For the text-containing cell, return its midpoint in [X, Y] coordinate format. 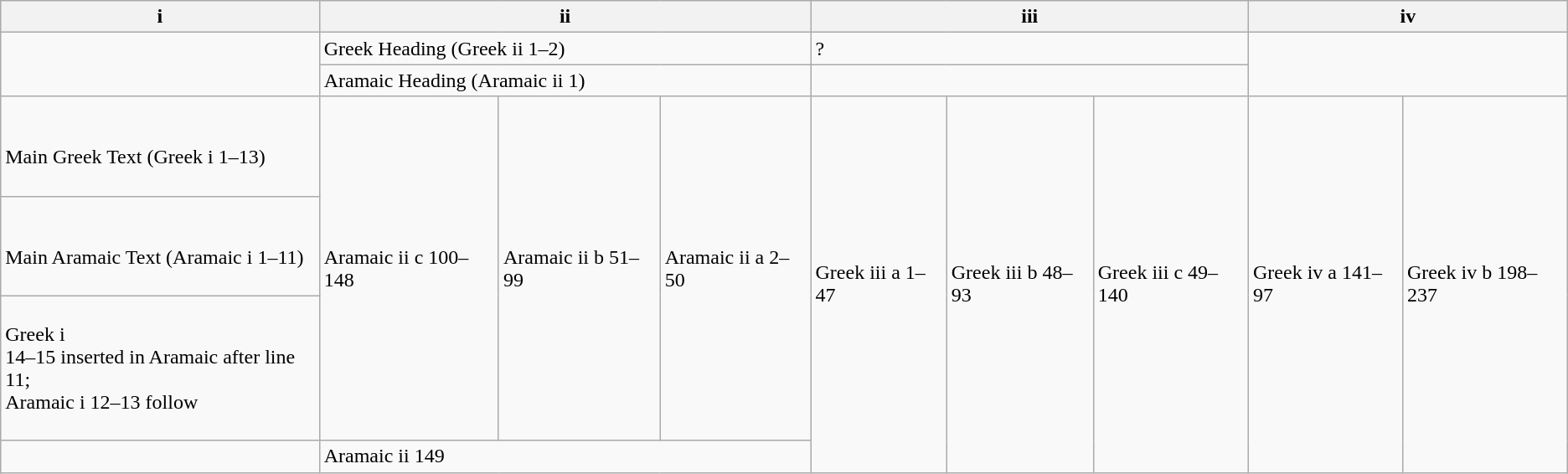
iv [1407, 17]
? [1030, 49]
Greek i 14–15 inserted in Aramaic after line 11; Aramaic i 12–13 follow [160, 368]
Greek iii c 49–140 [1171, 285]
Greek iv b 198–237 [1484, 285]
Greek iii b 48–93 [1020, 285]
Aramaic Heading (Aramaic ii 1) [565, 80]
Aramaic ii a 2–50 [735, 268]
Greek iii a 1–47 [879, 285]
ii [565, 17]
Main Greek Text (Greek i 1–13) [160, 146]
Aramaic ii 149 [565, 456]
Greek iv a 141–97 [1325, 285]
i [160, 17]
Greek Heading (Greek ii 1–2) [565, 49]
Aramaic ii b 51–99 [580, 268]
Main Aramaic Text (Aramaic i 1–11) [160, 246]
iii [1030, 17]
Aramaic ii c 100–148 [409, 268]
